Locate the cell with the specified text and output its (x, y) center coordinate. 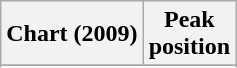
Peak position (189, 34)
Chart (2009) (72, 34)
